Find where the given text appears and provide that cell's center as [x, y] coordinate. 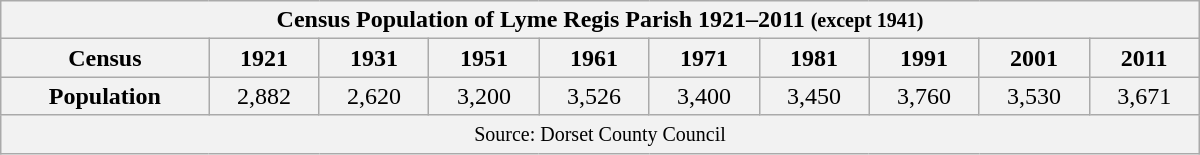
1931 [374, 58]
2011 [1144, 58]
3,200 [484, 96]
3,400 [704, 96]
Census [105, 58]
Census Population of Lyme Regis Parish 1921–2011 (except 1941) [600, 20]
1921 [264, 58]
1981 [814, 58]
1991 [924, 58]
1971 [704, 58]
3,526 [594, 96]
Population [105, 96]
1951 [484, 58]
3,760 [924, 96]
Source: Dorset County Council [600, 134]
3,671 [1144, 96]
2001 [1034, 58]
2,620 [374, 96]
2,882 [264, 96]
3,530 [1034, 96]
1961 [594, 58]
3,450 [814, 96]
